Return the (X, Y) coordinate for the center point of the cell that contains the specified text.  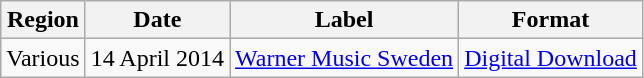
Label (344, 20)
Digital Download (551, 58)
Region (43, 20)
Format (551, 20)
Date (157, 20)
14 April 2014 (157, 58)
Various (43, 58)
Warner Music Sweden (344, 58)
